Return [X, Y] of the center of cell containing provided text 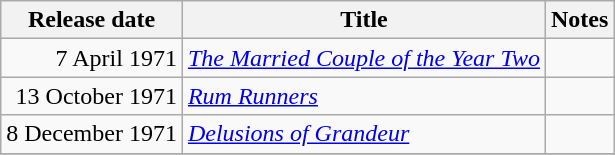
13 October 1971 [92, 96]
7 April 1971 [92, 58]
8 December 1971 [92, 134]
Delusions of Grandeur [364, 134]
Rum Runners [364, 96]
Notes [580, 20]
Title [364, 20]
Release date [92, 20]
The Married Couple of the Year Two [364, 58]
